Find where the given text appears and provide that cell's center as [x, y] coordinate. 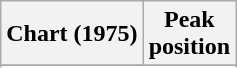
Peak position [189, 34]
Chart (1975) [72, 34]
